Determine the [X, Y] coordinate at the center of the cell enclosing the given text.  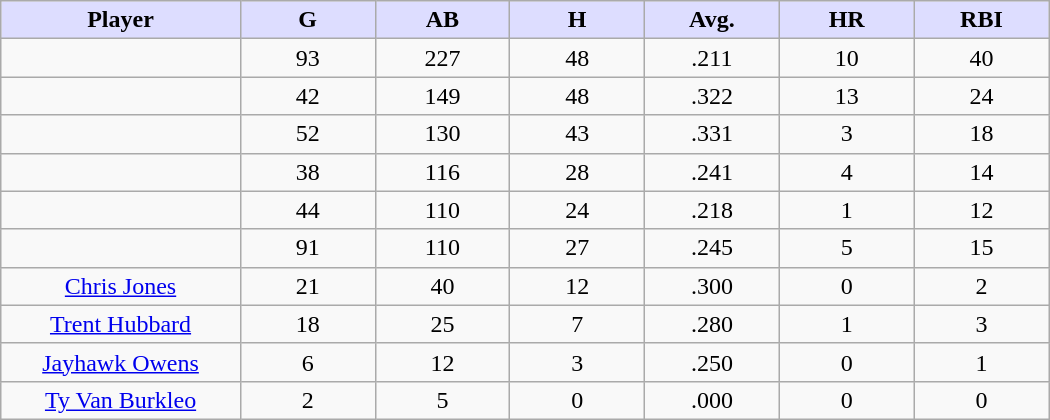
28 [578, 172]
25 [442, 324]
.218 [712, 210]
Player [121, 20]
.322 [712, 96]
15 [982, 248]
RBI [982, 20]
227 [442, 58]
.211 [712, 58]
.245 [712, 248]
7 [578, 324]
130 [442, 134]
Ty Van Burkleo [121, 400]
27 [578, 248]
Avg. [712, 20]
.000 [712, 400]
Chris Jones [121, 286]
13 [846, 96]
42 [308, 96]
AB [442, 20]
44 [308, 210]
21 [308, 286]
HR [846, 20]
6 [308, 362]
43 [578, 134]
14 [982, 172]
38 [308, 172]
H [578, 20]
.241 [712, 172]
.250 [712, 362]
116 [442, 172]
.300 [712, 286]
52 [308, 134]
93 [308, 58]
Jayhawk Owens [121, 362]
91 [308, 248]
.331 [712, 134]
149 [442, 96]
10 [846, 58]
Trent Hubbard [121, 324]
4 [846, 172]
G [308, 20]
.280 [712, 324]
